Extract the (x, y) coordinate from the center of the cell holding the provided text.  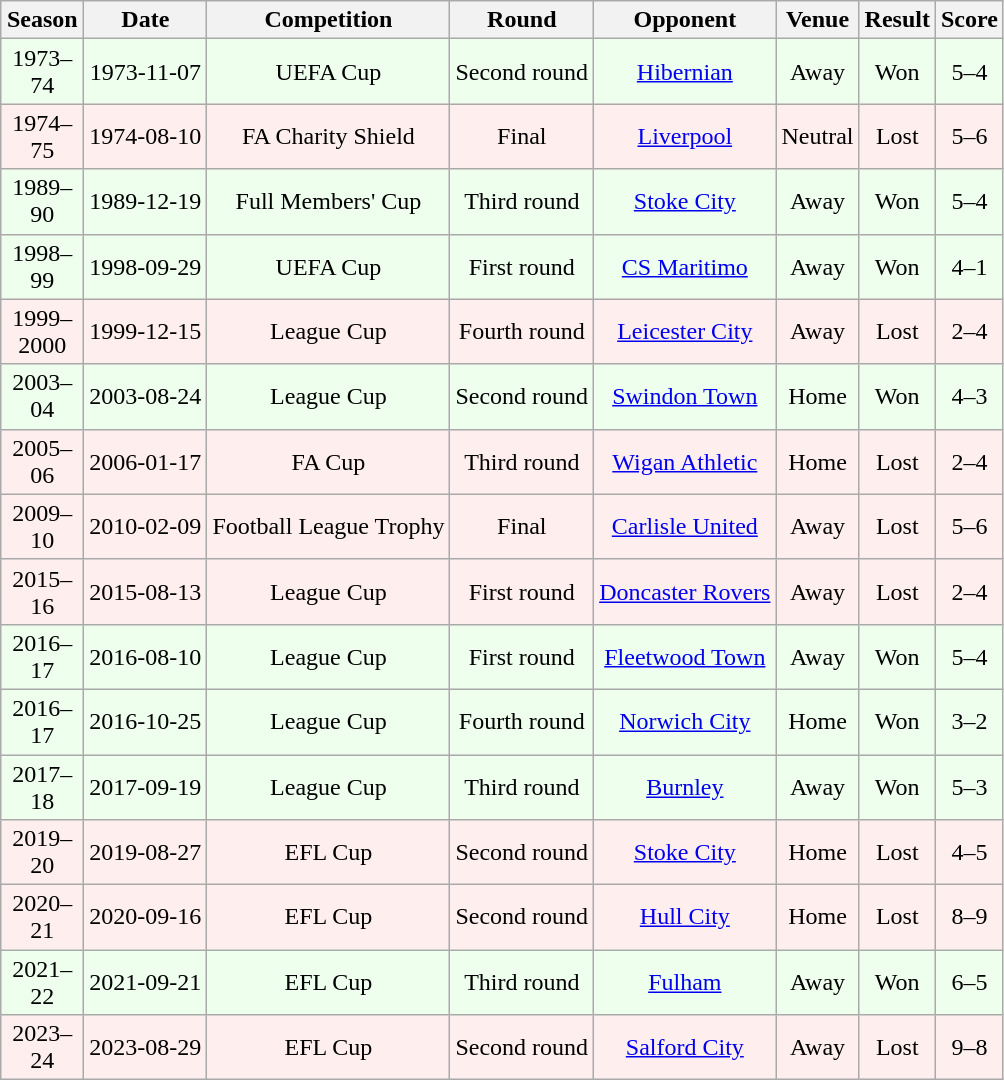
2016-08-10 (146, 656)
1973–74 (42, 72)
2016-10-25 (146, 722)
Leicester City (685, 332)
Opponent (685, 20)
1999–2000 (42, 332)
Season (42, 20)
Round (522, 20)
Liverpool (685, 136)
4–5 (969, 852)
Venue (818, 20)
Neutral (818, 136)
2017–18 (42, 786)
3–2 (969, 722)
Competition (328, 20)
4–1 (969, 266)
1974–75 (42, 136)
2015-08-13 (146, 592)
2019–20 (42, 852)
1989-12-19 (146, 202)
1998–99 (42, 266)
Wigan Athletic (685, 462)
2003–04 (42, 396)
4–3 (969, 396)
Fleetwood Town (685, 656)
2006-01-17 (146, 462)
CS Maritimo (685, 266)
2017-09-19 (146, 786)
2021–22 (42, 982)
2010-02-09 (146, 526)
Fulham (685, 982)
1999-12-15 (146, 332)
Hull City (685, 918)
2023-08-29 (146, 1048)
FA Charity Shield (328, 136)
2020-09-16 (146, 918)
Norwich City (685, 722)
2003-08-24 (146, 396)
2021-09-21 (146, 982)
Burnley (685, 786)
Doncaster Rovers (685, 592)
6–5 (969, 982)
9–8 (969, 1048)
Date (146, 20)
2005–06 (42, 462)
1989–90 (42, 202)
2020–21 (42, 918)
1974-08-10 (146, 136)
2023–24 (42, 1048)
Salford City (685, 1048)
8–9 (969, 918)
1998-09-29 (146, 266)
2015–16 (42, 592)
2009–10 (42, 526)
Football League Trophy (328, 526)
1973-11-07 (146, 72)
Swindon Town (685, 396)
Result (897, 20)
Score (969, 20)
FA Cup (328, 462)
2019-08-27 (146, 852)
Carlisle United (685, 526)
Hibernian (685, 72)
Full Members' Cup (328, 202)
5–3 (969, 786)
